Return (X, Y) of the center of cell containing provided text 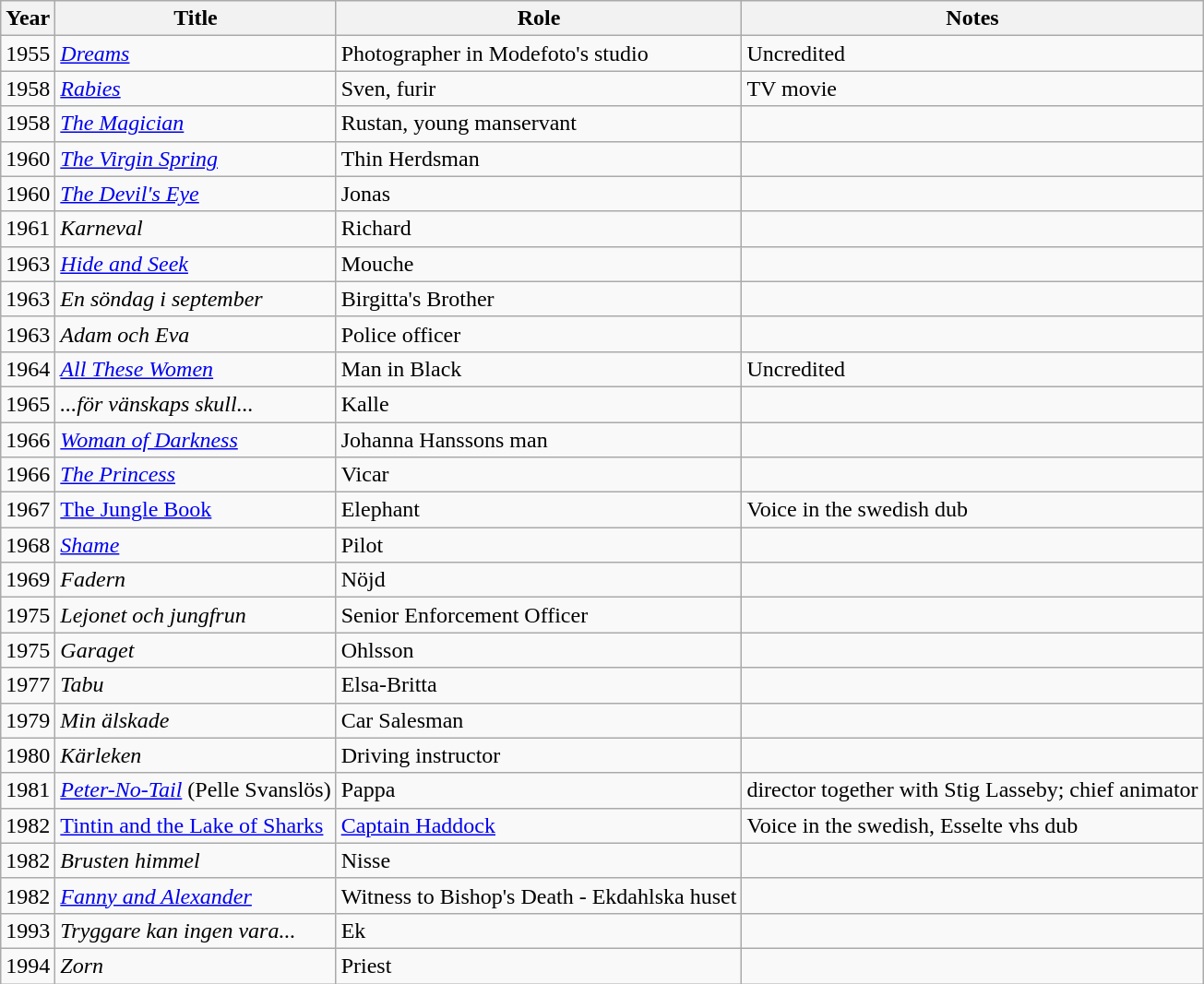
1967 (28, 510)
Year (28, 18)
Witness to Bishop's Death - Ekdahlska huset (539, 895)
Zorn (196, 966)
Garaget (196, 650)
Tabu (196, 685)
Car Salesman (539, 720)
Rabies (196, 89)
Woman of Darkness (196, 440)
Ek (539, 931)
1980 (28, 755)
Pilot (539, 545)
Driving instructor (539, 755)
Priest (539, 966)
Ohlsson (539, 650)
En söndag i september (196, 299)
Thin Herdsman (539, 159)
1977 (28, 685)
Kärleken (196, 755)
1994 (28, 966)
...för vänskaps skull... (196, 404)
1981 (28, 790)
Role (539, 18)
Lejonet och jungfrun (196, 615)
Pappa (539, 790)
Adam och Eva (196, 334)
The Devil's Eye (196, 194)
Fadern (196, 580)
1969 (28, 580)
Karneval (196, 229)
Tryggare kan ingen vara... (196, 931)
Min älskade (196, 720)
1968 (28, 545)
Richard (539, 229)
1961 (28, 229)
Shame (196, 545)
All These Women (196, 369)
director together with Stig Lasseby; chief animator (972, 790)
Voice in the swedish, Esselte vhs dub (972, 825)
Elsa-Britta (539, 685)
Nisse (539, 860)
Tintin and the Lake of Sharks (196, 825)
Notes (972, 18)
Dreams (196, 53)
Sven, furir (539, 89)
Man in Black (539, 369)
TV movie (972, 89)
Vicar (539, 475)
Birgitta's Brother (539, 299)
Kalle (539, 404)
Rustan, young manservant (539, 124)
1965 (28, 404)
Photographer in Modefoto's studio (539, 53)
Jonas (539, 194)
Mouche (539, 264)
1993 (28, 931)
The Princess (196, 475)
The Magician (196, 124)
1955 (28, 53)
Voice in the swedish dub (972, 510)
Peter-No-Tail (Pelle Svanslös) (196, 790)
Captain Haddock (539, 825)
Nöjd (539, 580)
Senior Enforcement Officer (539, 615)
Brusten himmel (196, 860)
Title (196, 18)
Fanny and Alexander (196, 895)
Police officer (539, 334)
The Virgin Spring (196, 159)
Elephant (539, 510)
1964 (28, 369)
1979 (28, 720)
Hide and Seek (196, 264)
The Jungle Book (196, 510)
Johanna Hanssons man (539, 440)
